From the cell containing the given text, extract its center point as (X, Y) coordinate. 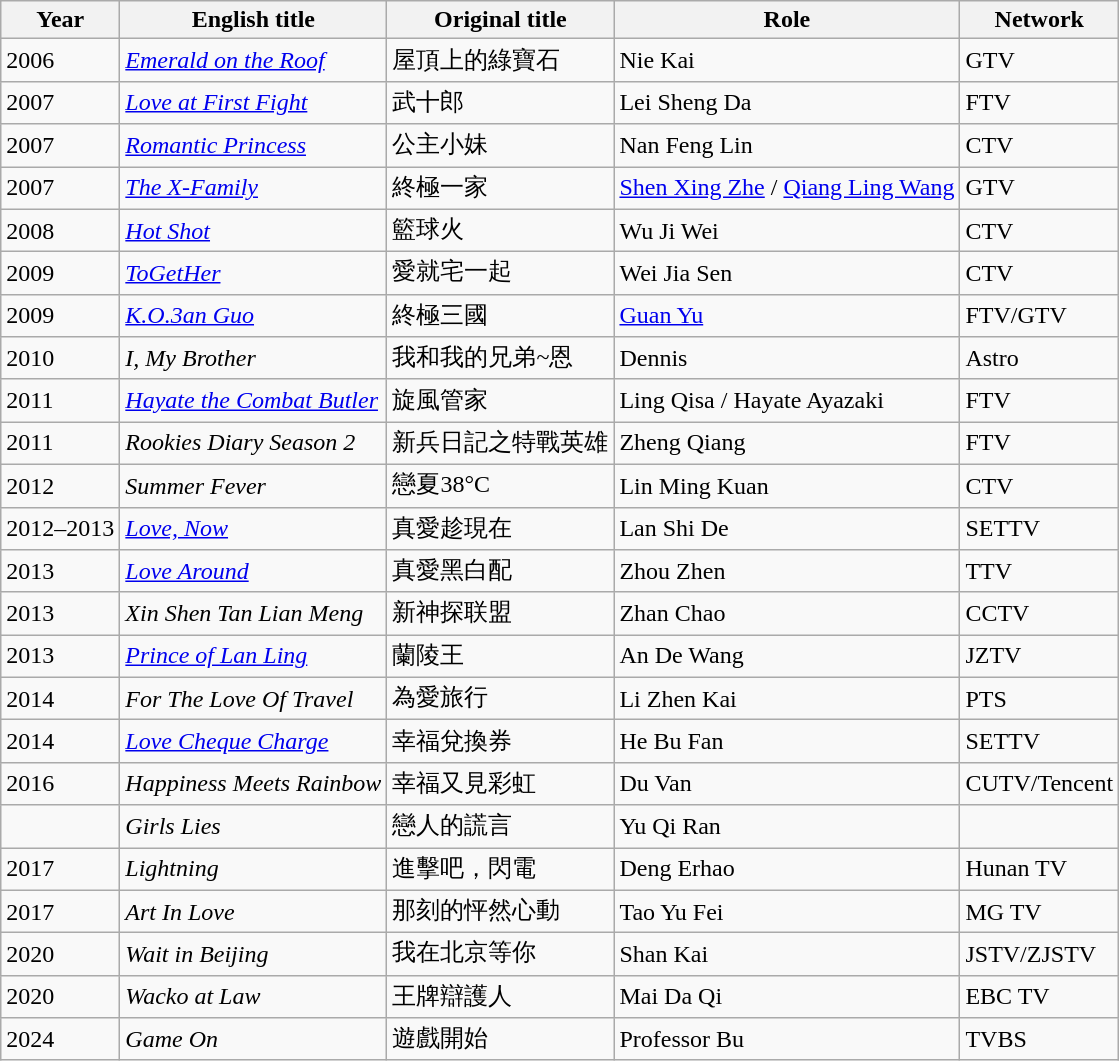
Guan Yu (787, 316)
Dennis (787, 358)
Du Van (787, 784)
2010 (60, 358)
Hayate the Combat Butler (254, 400)
Art In Love (254, 912)
2012 (60, 486)
I, My Brother (254, 358)
我在北京等你 (500, 954)
2012–2013 (60, 528)
PTS (1040, 698)
Wait in Beijing (254, 954)
Summer Fever (254, 486)
戀夏38°C (500, 486)
Tao Yu Fei (787, 912)
MG TV (1040, 912)
蘭陵王 (500, 656)
For The Love Of Travel (254, 698)
FTV/GTV (1040, 316)
Romantic Princess (254, 146)
Zhou Zhen (787, 572)
Girls Lies (254, 826)
籃球火 (500, 230)
Love, Now (254, 528)
Yu Qi Ran (787, 826)
公主小妹 (500, 146)
愛就宅一起 (500, 274)
真愛趁現在 (500, 528)
JSTV/ZJSTV (1040, 954)
幸福兌換券 (500, 742)
Wei Jia Sen (787, 274)
Zhan Chao (787, 614)
The X-Family (254, 188)
2006 (60, 60)
EBC TV (1040, 996)
JZTV (1040, 656)
TTV (1040, 572)
Year (60, 20)
進擊吧，閃電 (500, 870)
旋風管家 (500, 400)
Network (1040, 20)
He Bu Fan (787, 742)
ToGetHer (254, 274)
Nan Feng Lin (787, 146)
我和我的兄弟~恩 (500, 358)
Original title (500, 20)
為愛旅行 (500, 698)
終極一家 (500, 188)
王牌辯護人 (500, 996)
Lei Sheng Da (787, 102)
戀人的謊言 (500, 826)
Love Cheque Charge (254, 742)
新神探联盟 (500, 614)
Lightning (254, 870)
幸福又見彩虹 (500, 784)
Game On (254, 1040)
真愛黑白配 (500, 572)
Nie Kai (787, 60)
Deng Erhao (787, 870)
TVBS (1040, 1040)
Ling Qisa / Hayate Ayazaki (787, 400)
2024 (60, 1040)
Mai Da Qi (787, 996)
Professor Bu (787, 1040)
Role (787, 20)
Hunan TV (1040, 870)
那刻的怦然心動 (500, 912)
屋頂上的綠寶石 (500, 60)
Happiness Meets Rainbow (254, 784)
2008 (60, 230)
Wacko at Law (254, 996)
English title (254, 20)
CUTV/Tencent (1040, 784)
終極三國 (500, 316)
Wu Ji Wei (787, 230)
2016 (60, 784)
新兵日記之特戰英雄 (500, 444)
An De Wang (787, 656)
Shen Xing Zhe / Qiang Ling Wang (787, 188)
Love Around (254, 572)
Shan Kai (787, 954)
Rookies Diary Season 2 (254, 444)
Prince of Lan Ling (254, 656)
Lan Shi De (787, 528)
Zheng Qiang (787, 444)
Love at First Fight (254, 102)
Li Zhen Kai (787, 698)
Emerald on the Roof (254, 60)
Xin Shen Tan Lian Meng (254, 614)
K.O.3an Guo (254, 316)
Lin Ming Kuan (787, 486)
Hot Shot (254, 230)
CCTV (1040, 614)
Astro (1040, 358)
遊戲開始 (500, 1040)
武十郎 (500, 102)
